Identify which cell holds the provided text, then report its (x, y) central coordinate. 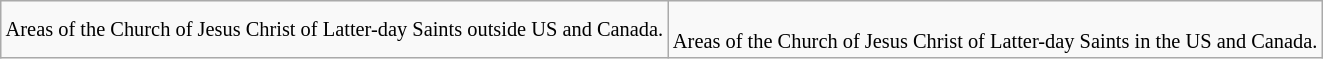
Areas of the Church of Jesus Christ of Latter-day Saints outside US and Canada. (334, 30)
Areas of the Church of Jesus Christ of Latter-day Saints in the US and Canada. (995, 30)
